Output the [X, Y] coordinate of the center of the cell containing the given text.  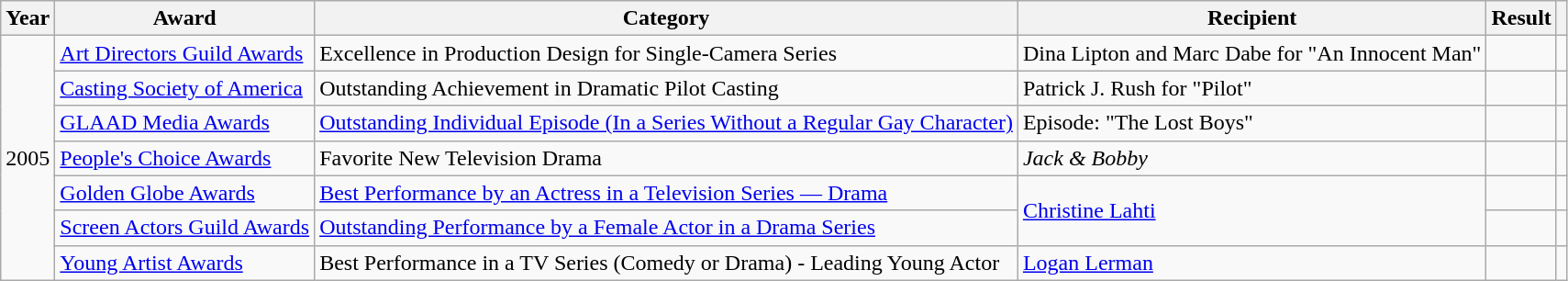
Young Artist Awards [185, 263]
Patrick J. Rush for "Pilot" [1251, 88]
Jack & Bobby [1251, 158]
Best Performance by an Actress in a Television Series — Drama [666, 193]
Category [666, 18]
2005 [28, 158]
Recipient [1251, 18]
Dina Lipton and Marc Dabe for "An Innocent Man" [1251, 53]
Logan Lerman [1251, 263]
Art Directors Guild Awards [185, 53]
Favorite New Television Drama [666, 158]
Casting Society of America [185, 88]
Screen Actors Guild Awards [185, 228]
Year [28, 18]
GLAAD Media Awards [185, 123]
Outstanding Achievement in Dramatic Pilot Casting [666, 88]
Best Performance in a TV Series (Comedy or Drama) - Leading Young Actor [666, 263]
Award [185, 18]
Christine Lahti [1251, 210]
Episode: "The Lost Boys" [1251, 123]
Outstanding Individual Episode (In a Series Without a Regular Gay Character) [666, 123]
Outstanding Performance by a Female Actor in a Drama Series [666, 228]
Excellence in Production Design for Single-Camera Series [666, 53]
Result [1521, 18]
Golden Globe Awards [185, 193]
People's Choice Awards [185, 158]
